Search for the cell housing the specified text and yield its [X, Y] center coordinate. 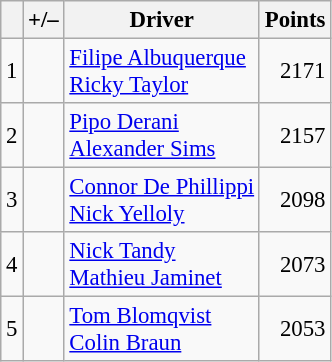
2073 [294, 264]
5 [12, 330]
+/– [44, 20]
2053 [294, 330]
Points [294, 20]
Tom Blomqvist Colin Braun [162, 330]
3 [12, 200]
2171 [294, 72]
1 [12, 72]
Pipo Derani Alexander Sims [162, 136]
4 [12, 264]
Nick Tandy Mathieu Jaminet [162, 264]
2098 [294, 200]
Filipe Albuquerque Ricky Taylor [162, 72]
Driver [162, 20]
2157 [294, 136]
Connor De Phillippi Nick Yelloly [162, 200]
2 [12, 136]
